Provide the [x, y] coordinate of the cell's center where the given text is located.  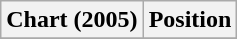
Chart (2005) [72, 20]
Position [190, 20]
